Search for the cell housing the specified text and yield its (X, Y) center coordinate. 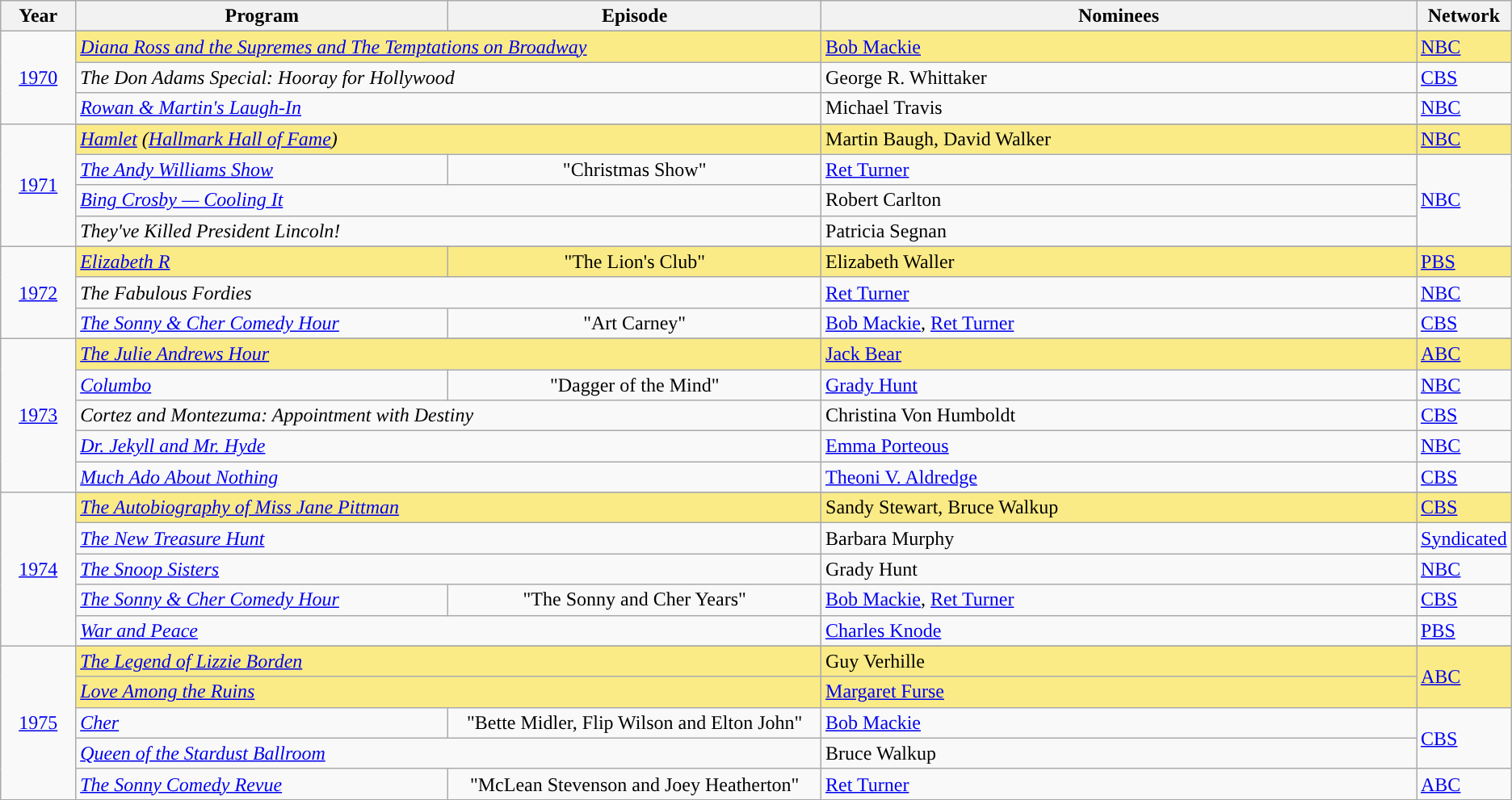
1970 (39, 77)
The New Treasure Hunt (449, 538)
The Autobiography of Miss Jane Pittman (449, 508)
"Bette Midler, Flip Wilson and Elton John" (635, 723)
The Andy Williams Show (262, 170)
Patricia Segnan (1119, 231)
Sandy Stewart, Bruce Walkup (1119, 508)
Elizabeth Waller (1119, 262)
Michael Travis (1119, 108)
Nominees (1119, 16)
Network (1464, 16)
"McLean Stevenson and Joey Heatherton" (635, 784)
Syndicated (1464, 538)
Robert Carlton (1119, 200)
Jack Bear (1119, 354)
Cortez and Montezuma: Appointment with Destiny (449, 416)
The Fabulous Fordies (449, 292)
Episode (635, 16)
They've Killed President Lincoln! (449, 231)
Queen of the Stardust Ballroom (449, 753)
The Don Adams Special: Hooray for Hollywood (449, 77)
Margaret Furse (1119, 692)
Program (262, 16)
"Christmas Show" (635, 170)
Hamlet (Hallmark Hall of Fame) (449, 139)
War and Peace (449, 630)
Charles Knode (1119, 630)
Christina Von Humboldt (1119, 416)
1972 (39, 292)
Martin Baugh, David Walker (1119, 139)
The Legend of Lizzie Borden (449, 661)
Emma Porteous (1119, 446)
Theoni V. Aldredge (1119, 477)
1973 (39, 415)
Bing Crosby — Cooling It (449, 200)
Rowan & Martin's Laugh-In (449, 108)
The Sonny Comedy Revue (262, 784)
The Snoop Sisters (449, 569)
The Julie Andrews Hour (449, 354)
Year (39, 16)
1975 (39, 723)
Columbo (262, 385)
Love Among the Ruins (449, 692)
Elizabeth R (262, 262)
Dr. Jekyll and Mr. Hyde (449, 446)
"Dagger of the Mind" (635, 385)
Cher (262, 723)
Diana Ross and the Supremes and The Temptations on Broadway (449, 47)
Bruce Walkup (1119, 753)
Barbara Murphy (1119, 538)
1974 (39, 569)
"The Sonny and Cher Years" (635, 600)
Much Ado About Nothing (449, 477)
"Art Carney" (635, 323)
Guy Verhille (1119, 661)
1971 (39, 185)
George R. Whittaker (1119, 77)
"The Lion's Club" (635, 262)
